Detect which cell encompasses the target text, then output its [X, Y] center coordinate. 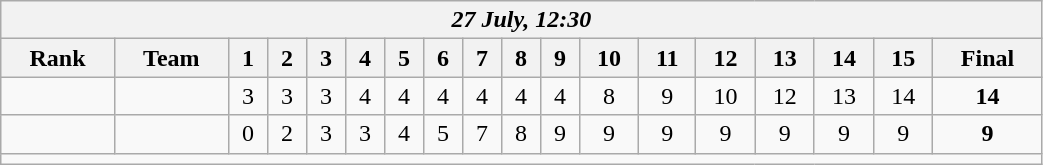
Team [171, 58]
11 [668, 58]
15 [904, 58]
1 [248, 58]
Rank [58, 58]
27 July, 12:30 [522, 20]
Final [988, 58]
0 [248, 134]
6 [442, 58]
